Provide the (X, Y) coordinate of the cell's center where the given text is located.  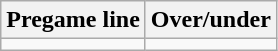
Over/under (210, 20)
Pregame line (74, 20)
